Output the [x, y] coordinate of the center of the cell containing the given text.  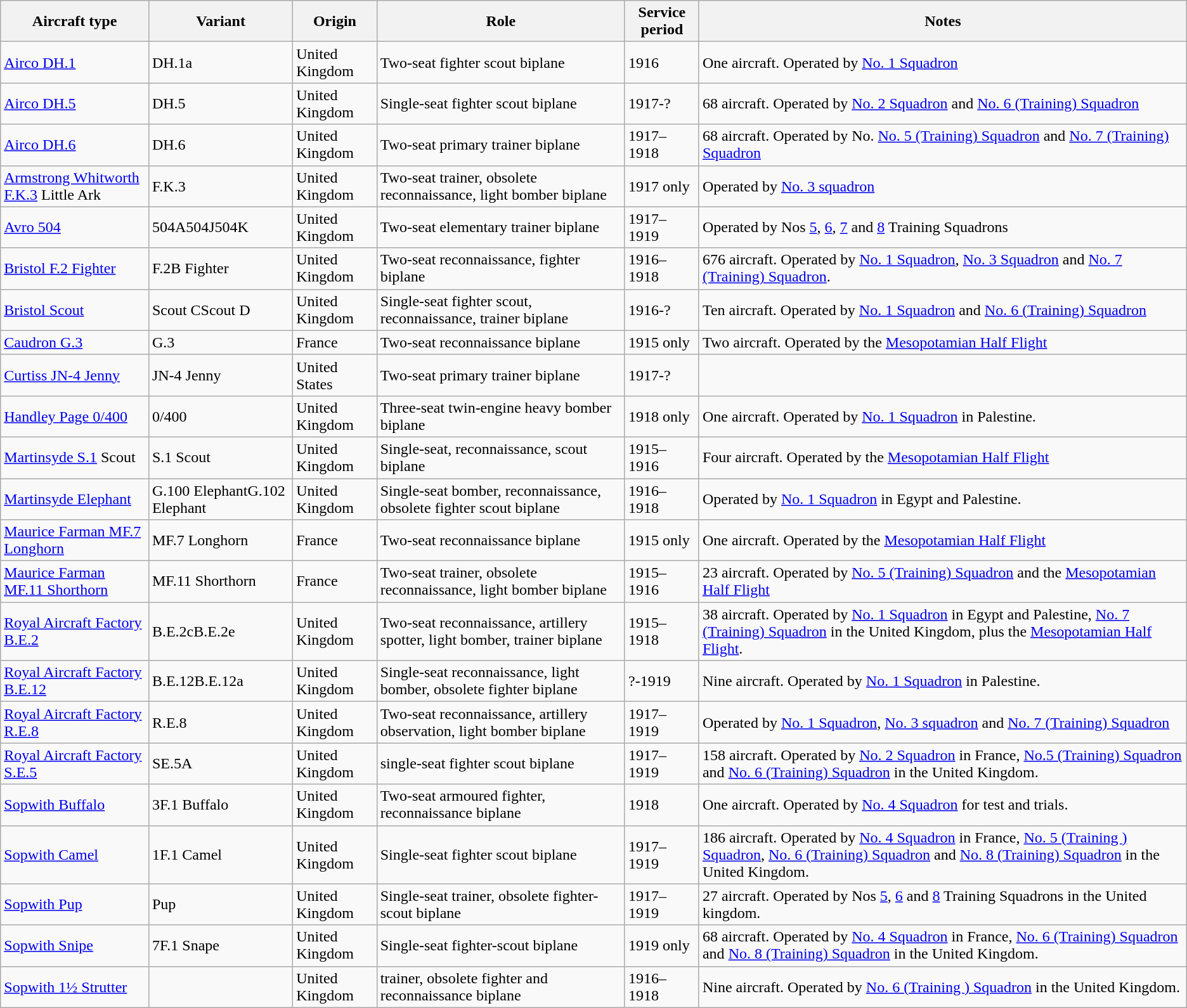
Sopwith Buffalo [75, 805]
Maurice Farman MF.7 Longhorn [75, 540]
Two-seat elementary trainer biplane [501, 227]
1916 [662, 62]
Armstrong Whitworth F.K.3 Little Ark [75, 186]
DH.5 [221, 104]
One aircraft. Operated by No. 1 Squadron [942, 62]
Royal Aircraft Factory R.E.8 [75, 723]
Variant [221, 22]
1918 [662, 805]
One aircraft. Operated by the Mesopotamian Half Flight [942, 540]
23 aircraft. Operated by No. 5 (Training) Squadron and the Mesopotamian Half Flight [942, 582]
Airco DH.1 [75, 62]
United States [335, 375]
Two-seat reconnaissance, artillery observation, light bomber biplane [501, 723]
Single-seat fighter scout, reconnaissance, trainer biplane [501, 309]
68 aircraft. Operated by No. 2 Squadron and No. 6 (Training) Squadron [942, 104]
One aircraft. Operated by No. 1 Squadron in Palestine. [942, 416]
7F.1 Snape [221, 946]
Royal Aircraft Factory B.E.12 [75, 681]
Avro 504 [75, 227]
38 aircraft. Operated by No. 1 Squadron in Egypt and Palestine, No. 7 (Training) Squadron in the United Kingdom, plus the Mesopotamian Half Flight. [942, 631]
F.K.3 [221, 186]
Service period [662, 22]
158 aircraft. Operated by No. 2 Squadron in France, No.5 (Training) Squadron and No. 6 (Training) Squadron in the United Kingdom. [942, 763]
Royal Aircraft Factory S.E.5 [75, 763]
Three-seat twin-engine heavy bomber biplane [501, 416]
1919 only [662, 946]
B.E.2cB.E.2e [221, 631]
F.2B Fighter [221, 269]
Operated by No. 1 Squadron, No. 3 squadron and No. 7 (Training) Squadron [942, 723]
DH.1a [221, 62]
Caudron G.3 [75, 342]
Scout CScout D [221, 309]
Two-seat reconnaissance, artillery spotter, light bomber, trainer biplane [501, 631]
Nine aircraft. Operated by No. 1 Squadron in Palestine. [942, 681]
68 aircraft. Operated by No. No. 5 (Training) Squadron and No. 7 (Training) Squadron [942, 145]
Curtiss JN-4 Jenny [75, 375]
1F.1 Camel [221, 855]
single-seat fighter scout biplane [501, 763]
Handley Page 0/400 [75, 416]
Origin [335, 22]
Four aircraft. Operated by the Mesopotamian Half Flight [942, 458]
68 aircraft. Operated by No. 4 Squadron in France, No. 6 (Training) Squadron and No. 8 (Training) Squadron in the United Kingdom. [942, 946]
0/400 [221, 416]
Single-seat bomber, reconnaissance, obsolete fighter scout biplane [501, 498]
Aircraft type [75, 22]
MF.11 Shorthorn [221, 582]
Two-seat armoured fighter, reconnaissance biplane [501, 805]
Airco DH.5 [75, 104]
3F.1 Buffalo [221, 805]
JN-4 Jenny [221, 375]
Single-seat trainer, obsolete fighter-scout biplane [501, 904]
R.E.8 [221, 723]
Airco DH.6 [75, 145]
G.3 [221, 342]
Two-seat fighter scout biplane [501, 62]
Maurice Farman MF.11 Shorthorn [75, 582]
Operated by No. 3 squadron [942, 186]
Sopwith Pup [75, 904]
Pup [221, 904]
1918 only [662, 416]
trainer, obsolete fighter and reconnaissance biplane [501, 986]
Sopwith Camel [75, 855]
Bristol Scout [75, 309]
504A504J504K [221, 227]
Bristol F.2 Fighter [75, 269]
B.E.12B.E.12a [221, 681]
Operated by No. 1 Squadron in Egypt and Palestine. [942, 498]
676 aircraft. Operated by No. 1 Squadron, No. 3 Squadron and No. 7 (Training) Squadron. [942, 269]
27 aircraft. Operated by Nos 5, 6 and 8 Training Squadrons in the United kingdom. [942, 904]
Sopwith 1½ Strutter [75, 986]
SE.5A [221, 763]
1916-? [662, 309]
Martinsyde Elephant [75, 498]
Two-seat reconnaissance, fighter biplane [501, 269]
Nine aircraft. Operated by No. 6 (Training ) Squadron in the United Kingdom. [942, 986]
DH.6 [221, 145]
One aircraft. Operated by No. 4 Squadron for test and trials. [942, 805]
Role [501, 22]
1917–1918 [662, 145]
Sopwith Snipe [75, 946]
Single-seat, reconnaissance, scout biplane [501, 458]
?-1919 [662, 681]
1917 only [662, 186]
Two aircraft. Operated by the Mesopotamian Half Flight [942, 342]
Martinsyde S.1 Scout [75, 458]
1915–1918 [662, 631]
S.1 Scout [221, 458]
Ten aircraft. Operated by No. 1 Squadron and No. 6 (Training) Squadron [942, 309]
Operated by Nos 5, 6, 7 and 8 Training Squadrons [942, 227]
Single-seat fighter-scout biplane [501, 946]
Royal Aircraft Factory B.E.2 [75, 631]
Single-seat reconnaissance, light bomber, obsolete fighter biplane [501, 681]
G.100 ElephantG.102 Elephant [221, 498]
Notes [942, 22]
MF.7 Longhorn [221, 540]
